Detect which cell encompasses the target text, then output its [X, Y] center coordinate. 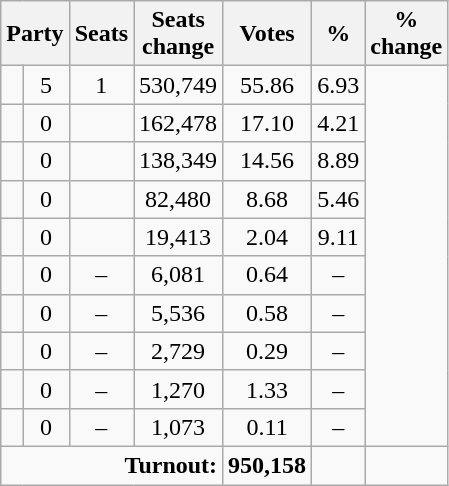
2,729 [178, 351]
14.56 [268, 161]
Turnout: [112, 465]
0.58 [268, 313]
1,073 [178, 427]
82,480 [178, 199]
55.86 [268, 85]
1,270 [178, 389]
8.68 [268, 199]
Seats [101, 34]
5,536 [178, 313]
17.10 [268, 123]
6,081 [178, 275]
8.89 [338, 161]
9.11 [338, 237]
%change [406, 34]
1.33 [268, 389]
2.04 [268, 237]
0.64 [268, 275]
19,413 [178, 237]
5 [46, 85]
1 [101, 85]
138,349 [178, 161]
Votes [268, 34]
% [338, 34]
162,478 [178, 123]
530,749 [178, 85]
0.11 [268, 427]
0.29 [268, 351]
950,158 [268, 465]
Party [35, 34]
5.46 [338, 199]
6.93 [338, 85]
Seatschange [178, 34]
4.21 [338, 123]
